Provide the [X, Y] coordinate of the cell's center where the given text is located.  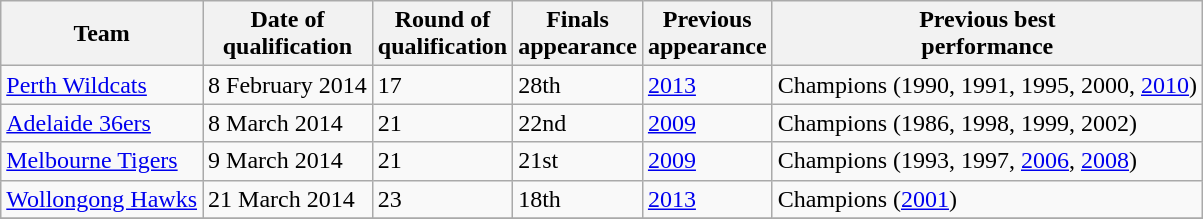
Champions (1986, 1998, 1999, 2002) [987, 123]
Team [102, 34]
23 [442, 199]
Finalsappearance [578, 34]
Previousappearance [707, 34]
9 March 2014 [288, 161]
8 March 2014 [288, 123]
Adelaide 36ers [102, 123]
Champions (1990, 1991, 1995, 2000, 2010) [987, 85]
Champions (2001) [987, 199]
Previous bestperformance [987, 34]
Perth Wildcats [102, 85]
28th [578, 85]
17 [442, 85]
21 March 2014 [288, 199]
18th [578, 199]
Melbourne Tigers [102, 161]
8 February 2014 [288, 85]
Champions (1993, 1997, 2006, 2008) [987, 161]
Round ofqualification [442, 34]
21st [578, 161]
Wollongong Hawks [102, 199]
22nd [578, 123]
Date ofqualification [288, 34]
